Return the (X, Y) coordinate for the center point of the cell that contains the specified text.  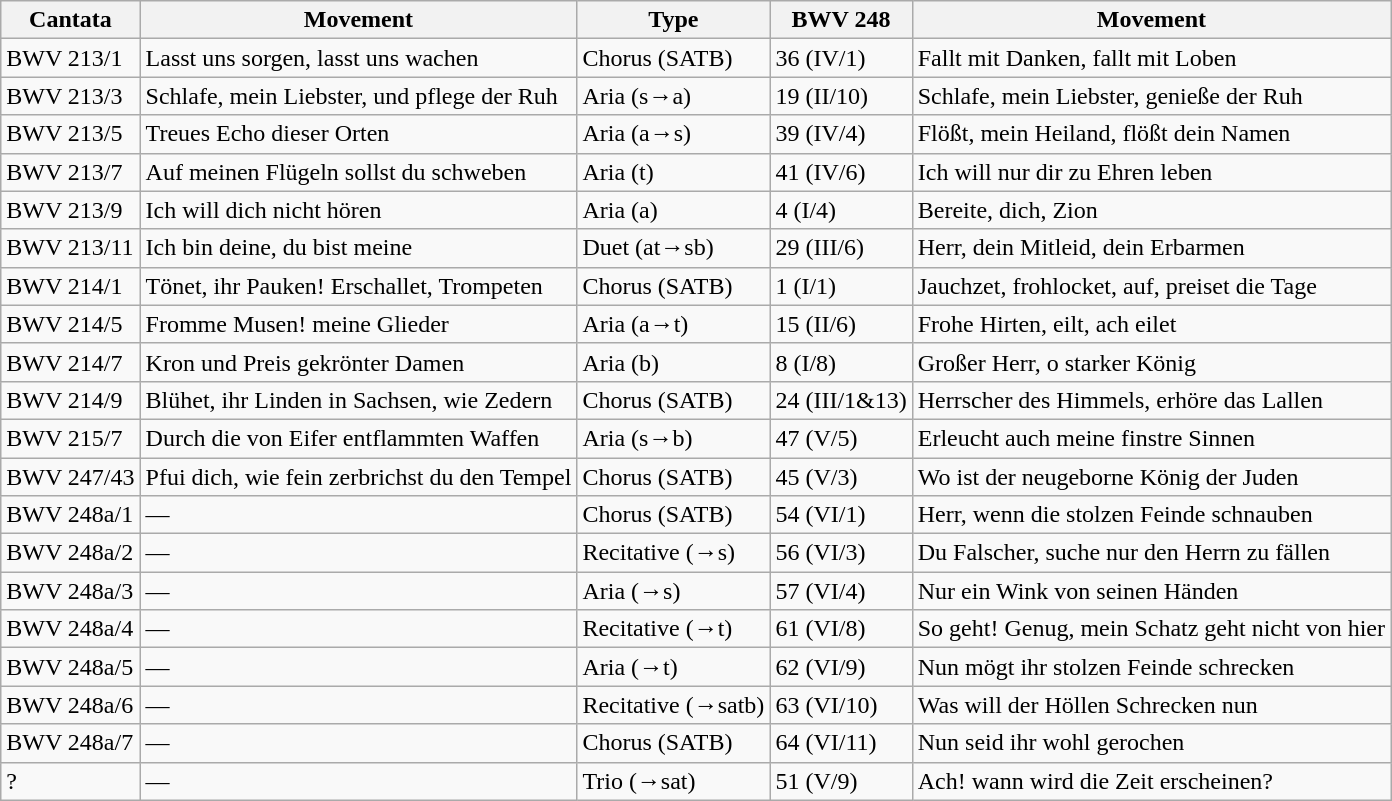
BWV 214/1 (70, 286)
BWV 248 (841, 20)
Kron und Preis gekrönter Damen (358, 362)
BWV 213/7 (70, 172)
Aria (s→b) (674, 438)
57 (VI/4) (841, 591)
Type (674, 20)
Aria (b) (674, 362)
29 (III/6) (841, 248)
64 (VI/11) (841, 743)
Aria (a) (674, 210)
Aria (t) (674, 172)
Pfui dich, wie fein zerbrichst du den Tempel (358, 477)
39 (IV/4) (841, 134)
Treues Echo dieser Orten (358, 134)
Ich will dich nicht hören (358, 210)
Fallt mit Danken, fallt mit Loben (1151, 58)
Schlafe, mein Liebster, genieße der Ruh (1151, 96)
Ach! wann wird die Zeit erscheinen? (1151, 781)
36 (IV/1) (841, 58)
Fromme Musen! meine Glieder (358, 324)
? (70, 781)
Aria (s→a) (674, 96)
BWV 214/7 (70, 362)
Trio (→sat) (674, 781)
Nur ein Wink von seinen Händen (1151, 591)
1 (I/1) (841, 286)
BWV 248a/6 (70, 705)
BWV 215/7 (70, 438)
Aria (a→t) (674, 324)
Herr, dein Mitleid, dein Erbarmen (1151, 248)
Auf meinen Flügeln sollst du schweben (358, 172)
Bereite, dich, Zion (1151, 210)
Aria (→s) (674, 591)
Recitative (→t) (674, 629)
Du Falscher, suche nur den Herrn zu fällen (1151, 553)
Flößt, mein Heiland, flößt dein Namen (1151, 134)
51 (V/9) (841, 781)
Jauchzet, frohlocket, auf, preiset die Tage (1151, 286)
Was will der Höllen Schrecken nun (1151, 705)
8 (I/8) (841, 362)
Herr, wenn die stolzen Feinde schnauben (1151, 515)
Durch die von Eifer entflammten Waffen (358, 438)
Herrscher des Himmels, erhöre das Lallen (1151, 400)
41 (IV/6) (841, 172)
54 (VI/1) (841, 515)
BWV 214/9 (70, 400)
24 (III/1&13) (841, 400)
56 (VI/3) (841, 553)
61 (VI/8) (841, 629)
Aria (→t) (674, 667)
So geht! Genug, mein Schatz geht nicht von hier (1151, 629)
Nun mögt ihr stolzen Feinde schrecken (1151, 667)
Nun seid ihr wohl gerochen (1151, 743)
BWV 213/11 (70, 248)
Aria (a→s) (674, 134)
Erleucht auch meine finstre Sinnen (1151, 438)
Ich bin deine, du bist meine (358, 248)
62 (VI/9) (841, 667)
BWV 247/43 (70, 477)
19 (II/10) (841, 96)
15 (II/6) (841, 324)
BWV 248a/2 (70, 553)
BWV 248a/1 (70, 515)
Blühet, ihr Linden in Sachsen, wie Zedern (358, 400)
BWV 248a/4 (70, 629)
BWV 248a/7 (70, 743)
BWV 248a/3 (70, 591)
BWV 248a/5 (70, 667)
BWV 213/5 (70, 134)
4 (I/4) (841, 210)
Wo ist der neugeborne König der Juden (1151, 477)
BWV 213/9 (70, 210)
Ich will nur dir zu Ehren leben (1151, 172)
Frohe Hirten, eilt, ach eilet (1151, 324)
Recitative (→s) (674, 553)
Schlafe, mein Liebster, und pflege der Ruh (358, 96)
Duet (at→sb) (674, 248)
47 (V/5) (841, 438)
Tönet, ihr Pauken! Erschallet, Trompeten (358, 286)
BWV 213/1 (70, 58)
Großer Herr, o starker König (1151, 362)
63 (VI/10) (841, 705)
Recitative (→satb) (674, 705)
45 (V/3) (841, 477)
BWV 213/3 (70, 96)
Lasst uns sorgen, lasst uns wachen (358, 58)
Cantata (70, 20)
BWV 214/5 (70, 324)
